Pinpoint the cell where the given text exists, returning its (X, Y) midpoint coordinate. 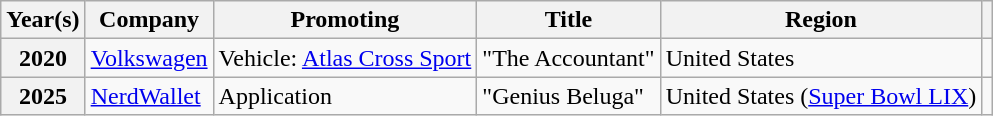
NerdWallet (149, 96)
Year(s) (43, 20)
2025 (43, 96)
Region (821, 20)
"The Accountant" (568, 58)
Application (345, 96)
"Genius Beluga" (568, 96)
2020 (43, 58)
United States (Super Bowl LIX) (821, 96)
United States (821, 58)
Title (568, 20)
Vehicle: Atlas Cross Sport (345, 58)
Company (149, 20)
Promoting (345, 20)
Volkswagen (149, 58)
